Capture the cell that displays the provided text and extract its (X, Y) central coordinate. 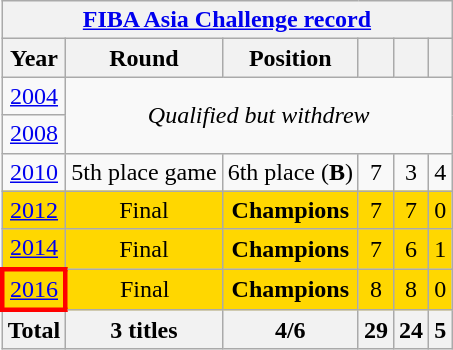
3 (412, 172)
2012 (34, 210)
2016 (34, 290)
2014 (34, 249)
6 (412, 249)
4 (440, 172)
5 (440, 330)
29 (376, 330)
5th place game (144, 172)
2010 (34, 172)
Position (290, 58)
24 (412, 330)
2008 (34, 134)
Qualified but withdrew (259, 115)
3 titles (144, 330)
2004 (34, 96)
4/6 (290, 330)
Round (144, 58)
1 (440, 249)
Year (34, 58)
6th place (B) (290, 172)
Total (34, 330)
FIBA Asia Challenge record (226, 20)
